Capture the cell that displays the provided text and extract its (x, y) central coordinate. 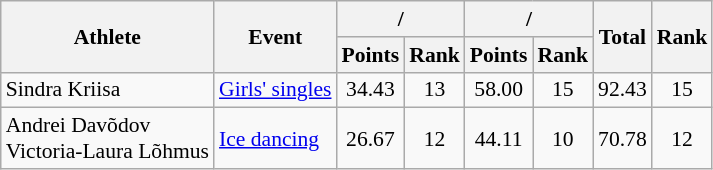
26.67 (371, 138)
13 (434, 90)
58.00 (499, 90)
44.11 (499, 138)
Sindra Kriisa (108, 90)
Girls' singles (276, 90)
Total (622, 36)
70.78 (622, 138)
34.43 (371, 90)
Athlete (108, 36)
Andrei Davõdov Victoria-Laura Lõhmus (108, 138)
Ice dancing (276, 138)
Event (276, 36)
92.43 (622, 90)
10 (562, 138)
